For the text-containing cell, return its midpoint in [x, y] coordinate format. 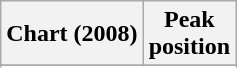
Chart (2008) [72, 34]
Peak position [189, 34]
